Search for the cell housing the specified text and yield its [x, y] center coordinate. 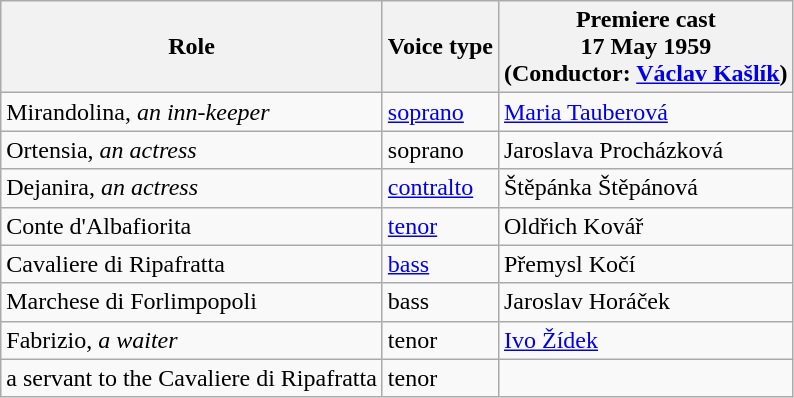
Jaroslava Procházková [646, 150]
Štěpánka Štěpánová [646, 188]
Dejanira, an actress [192, 188]
Fabrizio, a waiter [192, 340]
Ivo Žídek [646, 340]
Mirandolina, an inn-keeper [192, 112]
Maria Tauberová [646, 112]
a servant to the Cavaliere di Ripafratta [192, 378]
Role [192, 47]
Ortensia, an actress [192, 150]
Conte d'Albafiorita [192, 226]
Marchese di Forlimpopoli [192, 302]
Jaroslav Horáček [646, 302]
Premiere cast17 May 1959(Conductor: Václav Kašlík) [646, 47]
contralto [440, 188]
Oldřich Kovář [646, 226]
Cavaliere di Ripafratta [192, 264]
Voice type [440, 47]
Přemysl Kočí [646, 264]
